Capture the cell that displays the provided text and extract its (X, Y) central coordinate. 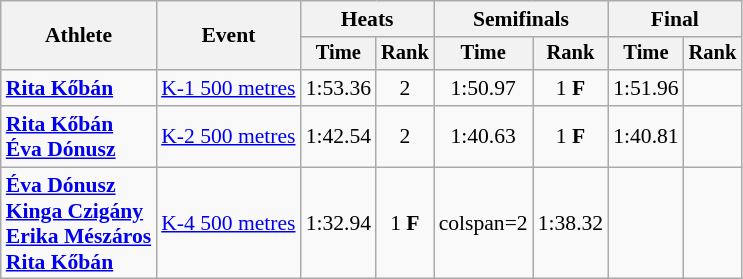
1:40.81 (646, 136)
1:42.54 (338, 136)
1:50.97 (484, 88)
K-4 500 metres (228, 223)
Éva DónuszKinga CzigányErika MészárosRita Kőbán (78, 223)
Semifinals (522, 19)
Rita KőbánÉva Dónusz (78, 136)
Rita Kőbán (78, 88)
1:38.32 (570, 223)
1:51.96 (646, 88)
Heats (368, 19)
colspan=2 (484, 223)
1:53.36 (338, 88)
Final (674, 19)
K-1 500 metres (228, 88)
K-2 500 metres (228, 136)
1:32.94 (338, 223)
Event (228, 36)
1:40.63 (484, 136)
Athlete (78, 36)
